Scan for the cell matching the given text and deliver its [X, Y] coordinate at center. 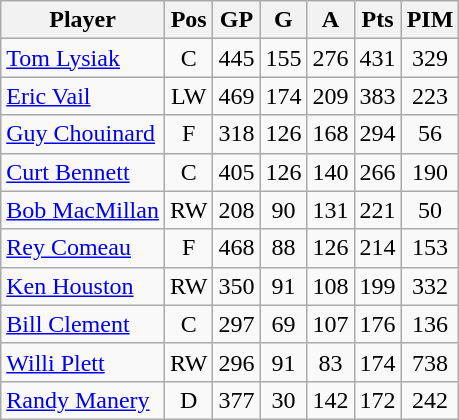
242 [430, 400]
332 [430, 286]
50 [430, 210]
56 [430, 134]
90 [284, 210]
276 [330, 58]
LW [188, 96]
350 [236, 286]
Player [83, 20]
468 [236, 248]
88 [284, 248]
294 [378, 134]
142 [330, 400]
377 [236, 400]
297 [236, 324]
168 [330, 134]
469 [236, 96]
208 [236, 210]
83 [330, 362]
G [284, 20]
69 [284, 324]
PIM [430, 20]
153 [430, 248]
383 [378, 96]
Ken Houston [83, 286]
Pts [378, 20]
D [188, 400]
Curt Bennett [83, 172]
Willi Plett [83, 362]
Pos [188, 20]
199 [378, 286]
Guy Chouinard [83, 134]
108 [330, 286]
GP [236, 20]
30 [284, 400]
405 [236, 172]
131 [330, 210]
107 [330, 324]
140 [330, 172]
Randy Manery [83, 400]
266 [378, 172]
155 [284, 58]
214 [378, 248]
Rey Comeau [83, 248]
738 [430, 362]
Tom Lysiak [83, 58]
176 [378, 324]
190 [430, 172]
223 [430, 96]
172 [378, 400]
431 [378, 58]
209 [330, 96]
329 [430, 58]
296 [236, 362]
Bill Clement [83, 324]
136 [430, 324]
Bob MacMillan [83, 210]
A [330, 20]
221 [378, 210]
Eric Vail [83, 96]
318 [236, 134]
445 [236, 58]
